Extract the [x, y] coordinate from the center of the cell holding the provided text.  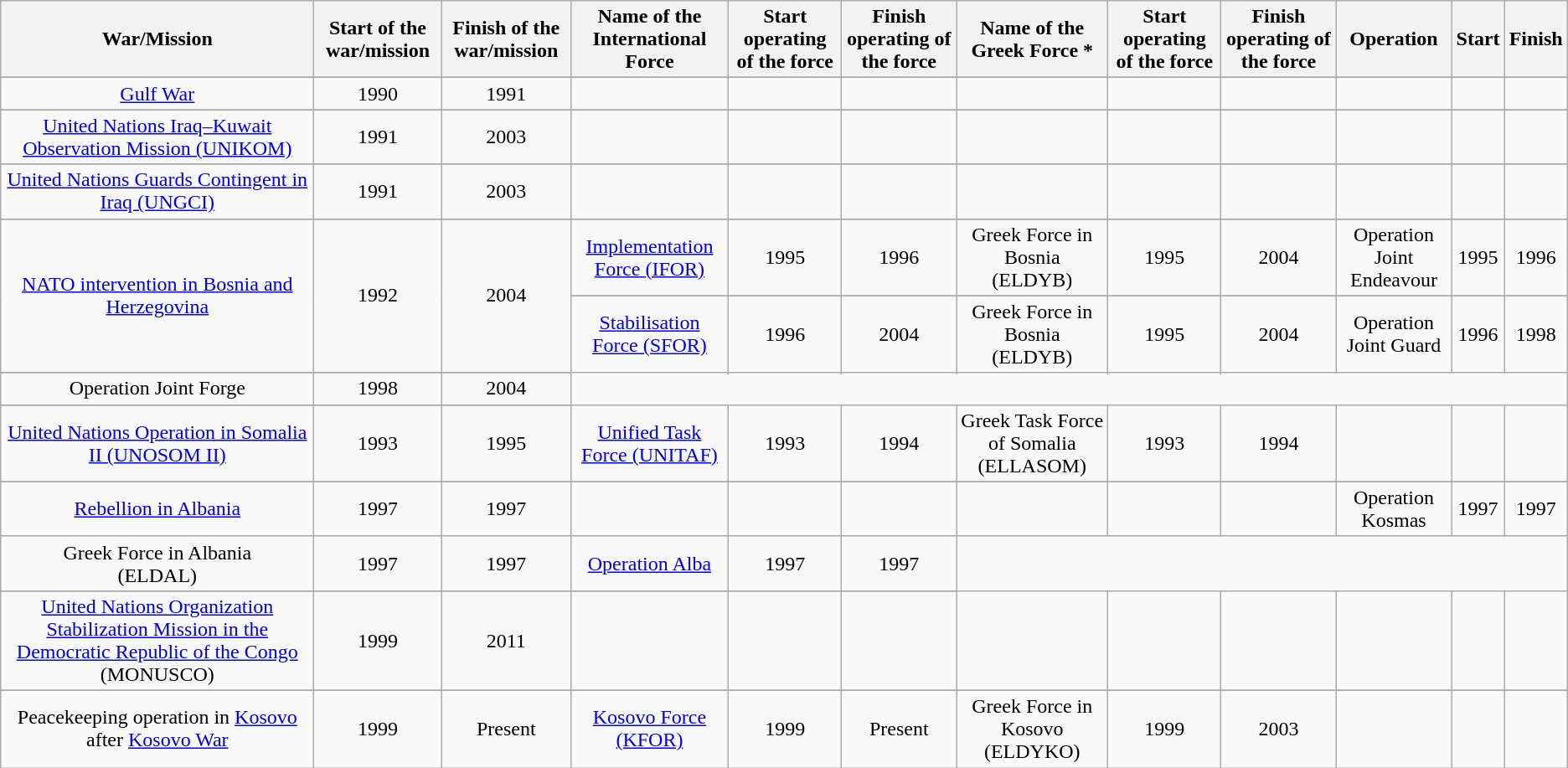
United Nations Organization Stabilization Mission in the Democratic Republic of the Congo (MONUSCO) [157, 640]
Operation Alba [649, 563]
2011 [506, 640]
Operation Kosmas [1394, 509]
Operation [1394, 39]
United Nations Operation in Somalia II (UNOSOM II) [157, 443]
Kosovo Force (KFOR) [649, 729]
Unified Task Force (UNITAF) [649, 443]
1992 [378, 296]
Rebellion in Albania [157, 509]
War/Mission [157, 39]
Peacekeeping operation in Kosovo after Kosovo War [157, 729]
Name of the International Force [649, 39]
Operation Joint Forge [157, 389]
Greek Task Force of Somalia (ELLASOM) [1032, 443]
Start [1478, 39]
Finish of the war/mission [506, 39]
Operation Joint Endeavour [1394, 257]
Name of the Greek Force * [1032, 39]
Implementation Force (IFOR) [649, 257]
Greek Force in Kosovo (ELDYKO) [1032, 729]
United Nations Guards Contingent in Iraq (UNGCI) [157, 191]
NATO intervention in Bosnia and Herzegovina [157, 296]
Greek Force in Albania (ELDAL) [157, 563]
Gulf War [157, 94]
Start of the war/mission [378, 39]
United Nations Iraq–Kuwait Observation Mission (UNIKOM) [157, 137]
Finish [1536, 39]
1990 [378, 94]
Operation Joint Guard [1394, 334]
Stabilisation Force (SFOR) [649, 334]
